Return (X, Y) of the center of cell containing provided text 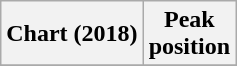
Peakposition (189, 34)
Chart (2018) (72, 34)
